From the cell containing the given text, extract its center point as (x, y) coordinate. 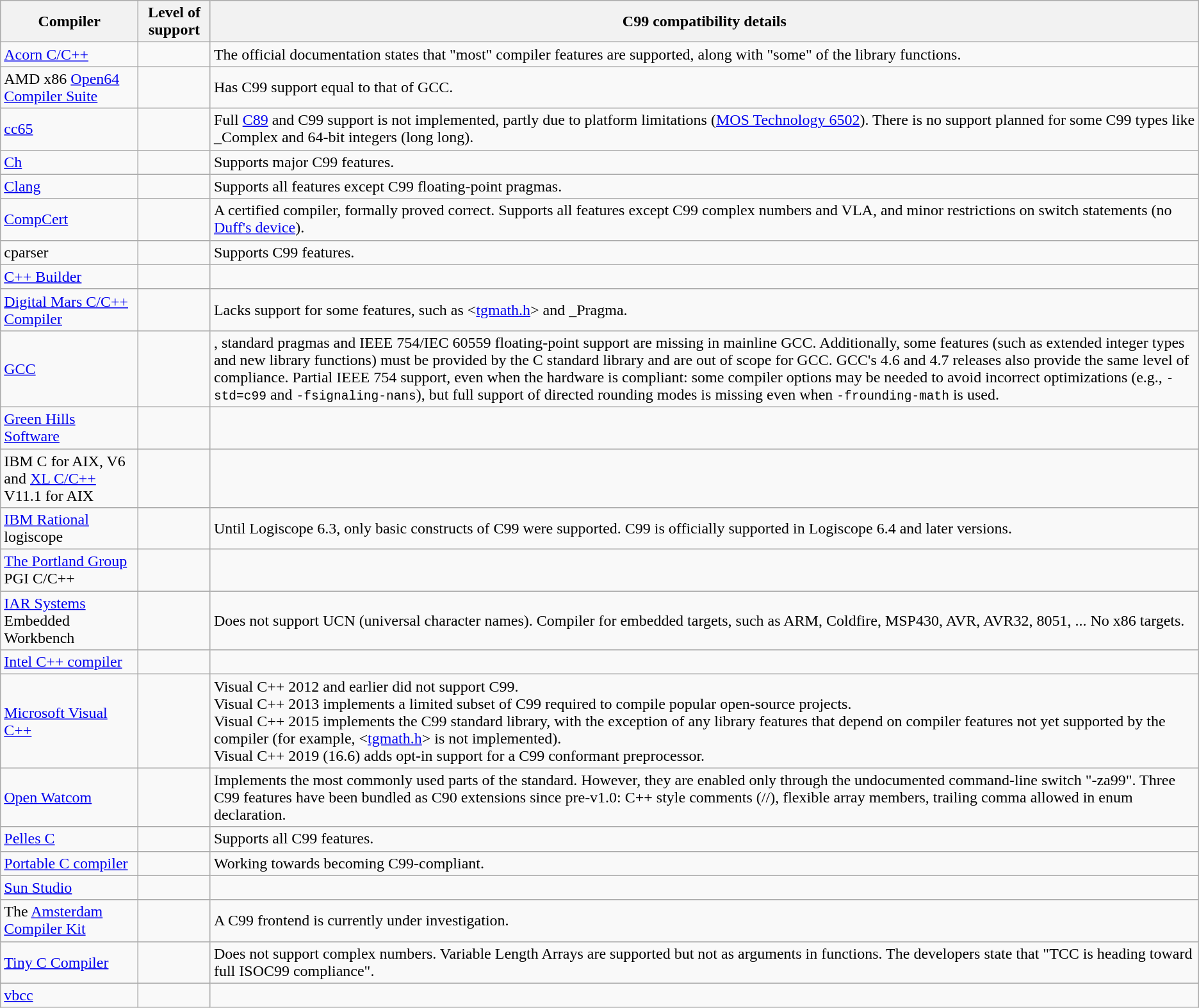
Pelles C (69, 839)
IAR Systems Embedded Workbench (69, 621)
AMD x86 Open64 Compiler Suite (69, 87)
Has C99 support equal to that of GCC. (705, 87)
CompCert (69, 219)
cparser (69, 252)
A C99 frontend is currently under investigation. (705, 921)
Compiler (69, 22)
Microsoft Visual C++ (69, 721)
Supports all features except C99 floating-point pragmas. (705, 186)
Supports all C99 features. (705, 839)
Does not support UCN (universal character names). Compiler for embedded targets, such as ARM, Coldfire, MSP430, AVR, AVR32, 8051, ... No x86 targets. (705, 621)
Supports major C99 features. (705, 162)
Tiny C Compiler (69, 962)
The official documentation states that "most" compiler features are supported, along with "some" of the library functions. (705, 54)
The Amsterdam Compiler Kit (69, 921)
C++ Builder (69, 277)
cc65 (69, 129)
The Portland Group PGI C/C++ (69, 570)
Portable C compiler (69, 863)
Digital Mars C/C++ Compiler (69, 310)
Working towards becoming C99-compliant. (705, 863)
Lacks support for some features, such as <tgmath.h> and _Pragma. (705, 310)
vbcc (69, 995)
Until Logiscope 6.3, only basic constructs of C99 were supported. C99 is officially supported in Logiscope 6.4 and later versions. (705, 529)
Green Hills Software (69, 428)
Level of support (174, 22)
Acorn C/C++ (69, 54)
C99 compatibility details (705, 22)
GCC (69, 369)
Ch (69, 162)
Open Watcom (69, 797)
Clang (69, 186)
Supports C99 features. (705, 252)
IBM C for AIX, V6 and XL C/C++ V11.1 for AIX (69, 478)
Intel C++ compiler (69, 662)
Sun Studio (69, 888)
IBM Rational logiscope (69, 529)
